Detect which cell encompasses the target text, then output its [x, y] center coordinate. 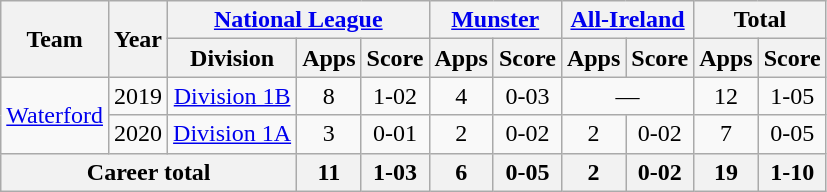
1-03 [395, 172]
Division [232, 58]
3 [329, 134]
Division 1B [232, 96]
Total [760, 20]
Year [138, 39]
— [627, 96]
11 [329, 172]
2019 [138, 96]
1-10 [792, 172]
1-05 [792, 96]
0-01 [395, 134]
Division 1A [232, 134]
7 [726, 134]
All-Ireland [627, 20]
19 [726, 172]
6 [461, 172]
2020 [138, 134]
Munster [495, 20]
National League [298, 20]
Waterford [55, 115]
Team [55, 39]
1-02 [395, 96]
12 [726, 96]
8 [329, 96]
0-03 [527, 96]
Career total [149, 172]
4 [461, 96]
